Detect which cell encompasses the target text, then output its [X, Y] center coordinate. 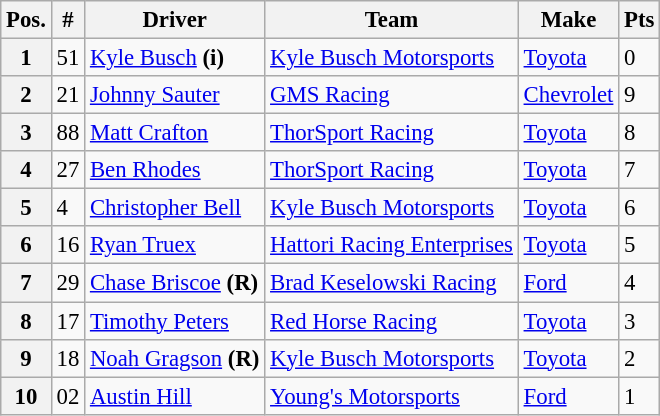
Chase Briscoe (R) [175, 283]
Make [568, 20]
02 [68, 396]
Johnny Sauter [175, 95]
Chevrolet [568, 95]
Ben Rhodes [175, 170]
Hattori Racing Enterprises [392, 245]
Team [392, 20]
Noah Gragson (R) [175, 358]
Pts [640, 20]
Brad Keselowski Racing [392, 283]
Christopher Bell [175, 208]
0 [640, 58]
GMS Racing [392, 95]
Driver [175, 20]
Young's Motorsports [392, 396]
10 [26, 396]
Matt Crafton [175, 133]
Pos. [26, 20]
29 [68, 283]
18 [68, 358]
Kyle Busch (i) [175, 58]
51 [68, 58]
Red Horse Racing [392, 321]
Ryan Truex [175, 245]
88 [68, 133]
17 [68, 321]
21 [68, 95]
Timothy Peters [175, 321]
27 [68, 170]
16 [68, 245]
Austin Hill [175, 396]
# [68, 20]
